Extract the [x, y] coordinate from the center of the cell holding the provided text.  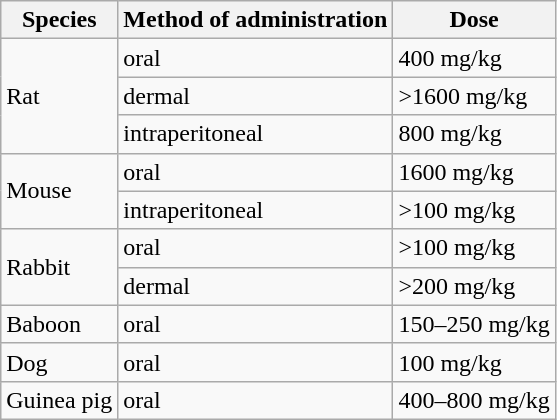
Rat [60, 96]
Species [60, 20]
Method of administration [256, 20]
1600 mg/kg [474, 172]
Dose [474, 20]
>1600 mg/kg [474, 96]
150–250 mg/kg [474, 324]
800 mg/kg [474, 134]
400 mg/kg [474, 58]
Rabbit [60, 267]
100 mg/kg [474, 362]
Guinea pig [60, 400]
Dog [60, 362]
Mouse [60, 191]
>200 mg/kg [474, 286]
400–800 mg/kg [474, 400]
Baboon [60, 324]
